Provide the (X, Y) coordinate of the cell's center where the given text is located.  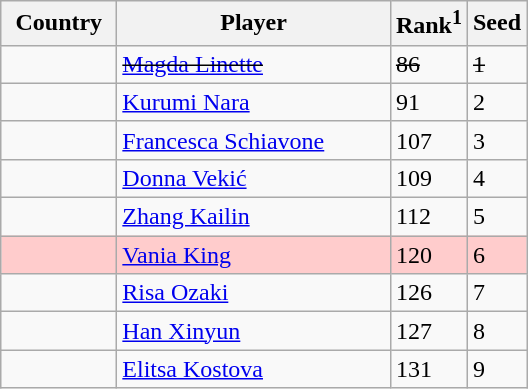
Han Xinyun (254, 331)
6 (496, 255)
1 (496, 64)
Zhang Kailin (254, 217)
Francesca Schiavone (254, 140)
109 (428, 178)
112 (428, 217)
Kurumi Nara (254, 102)
9 (496, 369)
2 (496, 102)
Donna Vekić (254, 178)
126 (428, 293)
Vania King (254, 255)
86 (428, 64)
4 (496, 178)
3 (496, 140)
Risa Ozaki (254, 293)
Elitsa Kostova (254, 369)
120 (428, 255)
7 (496, 293)
Magda Linette (254, 64)
107 (428, 140)
Rank1 (428, 24)
Country (59, 24)
127 (428, 331)
8 (496, 331)
131 (428, 369)
Seed (496, 24)
Player (254, 24)
91 (428, 102)
5 (496, 217)
